Output the (x, y) coordinate of the center of the cell containing the given text.  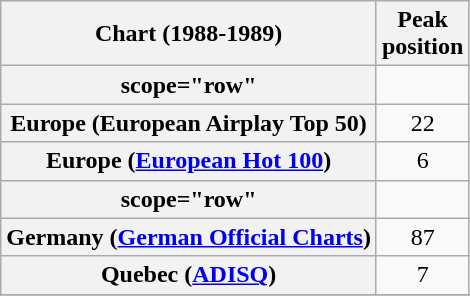
Europe (European Airplay Top 50) (189, 123)
Quebec (ADISQ) (189, 275)
7 (422, 275)
Chart (1988-1989) (189, 34)
87 (422, 237)
Europe (European Hot 100) (189, 161)
Peakposition (422, 34)
6 (422, 161)
22 (422, 123)
Germany (German Official Charts) (189, 237)
